Output the [X, Y] coordinate of the center of the cell containing the given text.  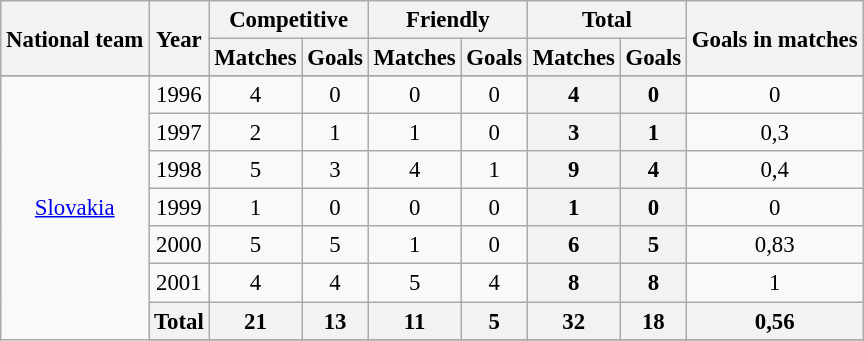
1996 [179, 95]
1998 [179, 170]
2 [256, 133]
2000 [179, 245]
0,56 [774, 321]
21 [256, 321]
18 [653, 321]
9 [574, 170]
Year [179, 38]
0,3 [774, 133]
Competitive [288, 20]
0,4 [774, 170]
13 [335, 321]
National team [75, 38]
Slovakia [75, 208]
32 [574, 321]
Goals in matches [774, 38]
1997 [179, 133]
11 [414, 321]
6 [574, 245]
Friendly [448, 20]
0,83 [774, 245]
2001 [179, 283]
1999 [179, 208]
